Identify which cell holds the provided text, then report its [X, Y] central coordinate. 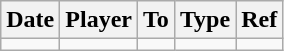
Ref [260, 20]
To [156, 20]
Date [30, 20]
Type [204, 20]
Player [99, 20]
